Provide the (x, y) coordinate of the cell's center where the given text is located.  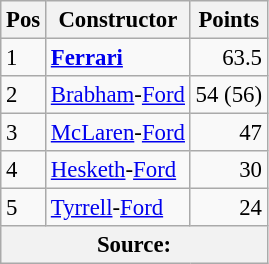
Points (228, 20)
30 (228, 170)
4 (24, 170)
Hesketh-Ford (118, 170)
3 (24, 133)
5 (24, 208)
2 (24, 95)
Pos (24, 20)
24 (228, 208)
1 (24, 58)
Tyrrell-Ford (118, 208)
47 (228, 133)
54 (56) (228, 95)
Brabham-Ford (118, 95)
Source: (134, 245)
Constructor (118, 20)
Ferrari (118, 58)
McLaren-Ford (118, 133)
63.5 (228, 58)
